Extract the (x, y) coordinate from the center of the cell holding the provided text.  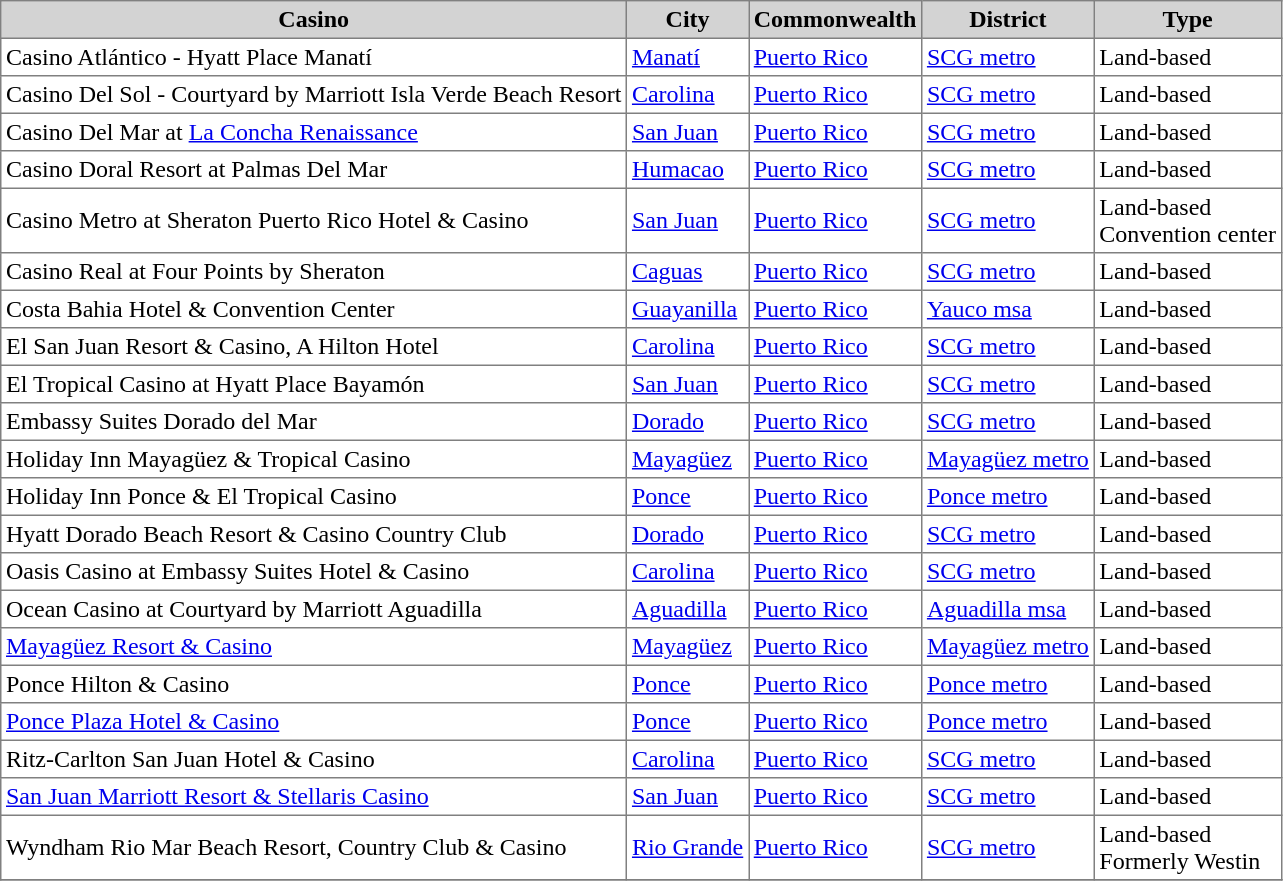
Embassy Suites Dorado del Mar (314, 422)
Commonwealth (834, 20)
Manatí (688, 57)
Holiday Inn Mayagüez & Tropical Casino (314, 459)
Costa Bahia Hotel & Convention Center (314, 309)
Holiday Inn Ponce & El Tropical Casino (314, 497)
Rio Grande (688, 847)
Land-basedConvention center (1188, 220)
Type (1188, 20)
Casino (314, 20)
Ponce Hilton & Casino (314, 684)
Aguadilla msa (1008, 609)
Humacao (688, 170)
El Tropical Casino at Hyatt Place Bayamón (314, 384)
Ponce Plaza Hotel & Casino (314, 722)
Land-basedFormerly Westin (1188, 847)
Casino Del Mar at La Concha Renaissance (314, 132)
Ritz-Carlton San Juan Hotel & Casino (314, 759)
Casino Metro at Sheraton Puerto Rico Hotel & Casino (314, 220)
Yauco msa (1008, 309)
Mayagüez Resort & Casino (314, 647)
San Juan Marriott Resort & Stellaris Casino (314, 797)
City (688, 20)
Oasis Casino at Embassy Suites Hotel & Casino (314, 572)
Casino Del Sol - Courtyard by Marriott Isla Verde Beach Resort (314, 95)
Guayanilla (688, 309)
Casino Atlántico - Hyatt Place Manatí (314, 57)
Casino Real at Four Points by Sheraton (314, 272)
Hyatt Dorado Beach Resort & Casino Country Club (314, 534)
El San Juan Resort & Casino, A Hilton Hotel (314, 347)
Aguadilla (688, 609)
Wyndham Rio Mar Beach Resort, Country Club & Casino (314, 847)
Ocean Casino at Courtyard by Marriott Aguadilla (314, 609)
Casino Doral Resort at Palmas Del Mar (314, 170)
District (1008, 20)
Caguas (688, 272)
